Extract the (X, Y) coordinate from the center of the cell holding the provided text.  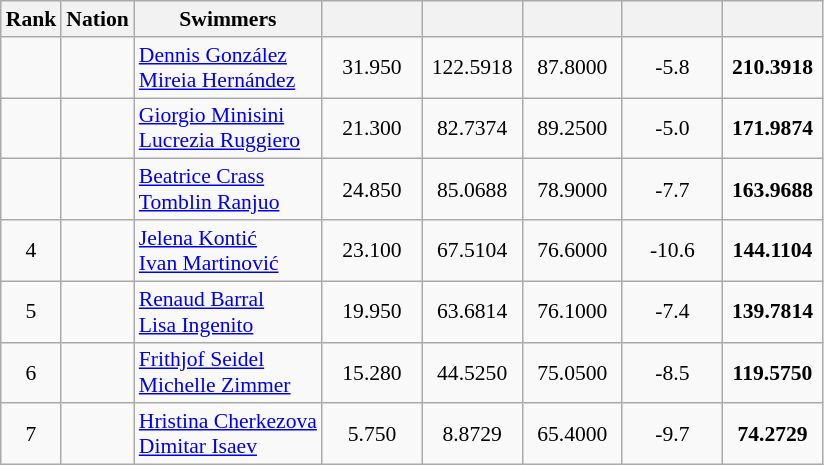
63.6814 (472, 312)
15.280 (372, 372)
-8.5 (672, 372)
163.9688 (772, 190)
Beatrice CrassTomblin Ranjuo (228, 190)
-5.0 (672, 128)
7 (32, 434)
-9.7 (672, 434)
-5.8 (672, 68)
87.8000 (572, 68)
144.1104 (772, 250)
-7.7 (672, 190)
65.4000 (572, 434)
Hristina CherkezovaDimitar Isaev (228, 434)
171.9874 (772, 128)
67.5104 (472, 250)
-7.4 (672, 312)
85.0688 (472, 190)
Renaud BarralLisa Ingenito (228, 312)
6 (32, 372)
74.2729 (772, 434)
Jelena KontićIvan Martinović (228, 250)
76.6000 (572, 250)
8.8729 (472, 434)
119.5750 (772, 372)
Frithjof SeidelMichelle Zimmer (228, 372)
4 (32, 250)
Nation (97, 19)
78.9000 (572, 190)
5 (32, 312)
82.7374 (472, 128)
139.7814 (772, 312)
19.950 (372, 312)
122.5918 (472, 68)
89.2500 (572, 128)
24.850 (372, 190)
-10.6 (672, 250)
23.100 (372, 250)
210.3918 (772, 68)
75.0500 (572, 372)
Giorgio MinisiniLucrezia Ruggiero (228, 128)
5.750 (372, 434)
31.950 (372, 68)
21.300 (372, 128)
Swimmers (228, 19)
44.5250 (472, 372)
Rank (32, 19)
Dennis GonzálezMireia Hernández (228, 68)
76.1000 (572, 312)
